For the text-containing cell, return its midpoint in [x, y] coordinate format. 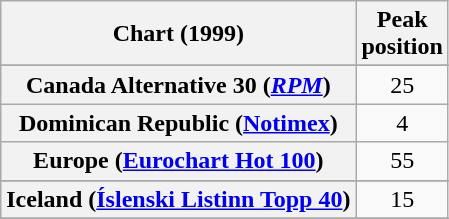
15 [402, 199]
Peakposition [402, 34]
Chart (1999) [178, 34]
Canada Alternative 30 (RPM) [178, 85]
55 [402, 161]
25 [402, 85]
Iceland (Íslenski Listinn Topp 40) [178, 199]
Dominican Republic (Notimex) [178, 123]
4 [402, 123]
Europe (Eurochart Hot 100) [178, 161]
